Pinpoint the cell where the given text exists, returning its [x, y] midpoint coordinate. 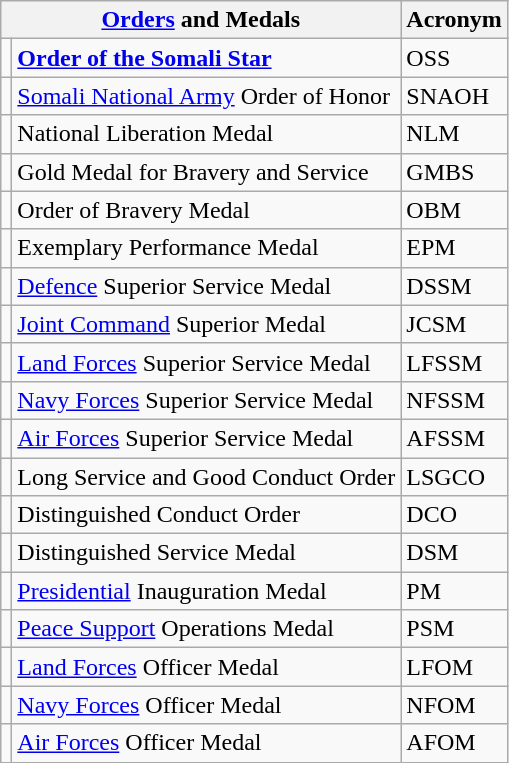
SNAOH [454, 96]
EPM [454, 248]
LSGCO [454, 477]
Peace Support Operations Medal [206, 629]
NFSSM [454, 400]
Navy Forces Superior Service Medal [206, 400]
Somali National Army Order of Honor [206, 96]
Order of Bravery Medal [206, 210]
AFOM [454, 743]
LFSSM [454, 362]
Acronym [454, 20]
Orders and Medals [201, 20]
Land Forces Officer Medal [206, 667]
PM [454, 591]
OBM [454, 210]
LFOM [454, 667]
NFOM [454, 705]
Exemplary Performance Medal [206, 248]
National Liberation Medal [206, 134]
Air Forces Officer Medal [206, 743]
GMBS [454, 172]
Joint Command Superior Medal [206, 324]
Defence Superior Service Medal [206, 286]
Gold Medal for Bravery and Service [206, 172]
Distinguished Conduct Order [206, 515]
DCO [454, 515]
Presidential Inauguration Medal [206, 591]
Distinguished Service Medal [206, 553]
Navy Forces Officer Medal [206, 705]
NLM [454, 134]
PSM [454, 629]
DSM [454, 553]
JCSM [454, 324]
AFSSM [454, 438]
Order of the Somali Star [206, 58]
Long Service and Good Conduct Order [206, 477]
OSS [454, 58]
Air Forces Superior Service Medal [206, 438]
Land Forces Superior Service Medal [206, 362]
DSSM [454, 286]
